Identify which cell holds the provided text, then report its [X, Y] central coordinate. 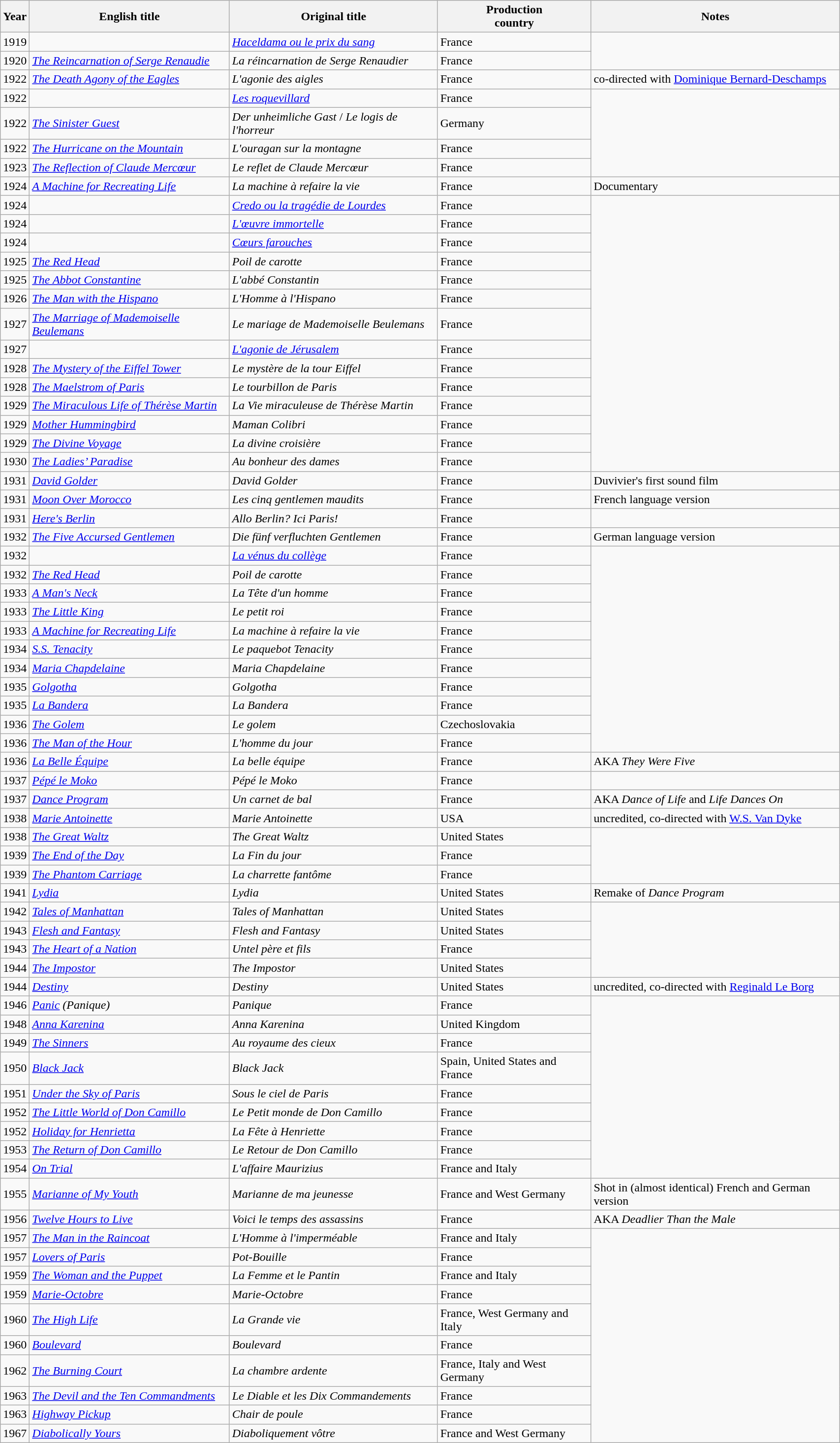
La Belle Équipe [129, 762]
The Reflection of Claude Mercœur [129, 167]
AKA They Were Five [716, 762]
La chambre ardente [334, 1371]
Here's Berlin [129, 518]
Allo Berlin? Ici Paris! [334, 518]
Spain, United States and France [514, 1068]
La Grande vie [334, 1319]
The Death Agony of the Eagles [129, 79]
1942 [15, 912]
1923 [15, 167]
Original title [334, 17]
The Reincarnation of Serge Renaudie [129, 61]
Productioncountry [514, 17]
1967 [15, 1433]
Marianne de ma jeunesse [334, 1193]
On Trial [129, 1168]
Le golem [334, 724]
A Man's Neck [129, 593]
La belle équipe [334, 762]
The Man with the Hispano [129, 299]
Le petit roi [334, 612]
The Man in the Raincoat [129, 1238]
Year [15, 17]
AKA Dance of Life and Life Dances On [716, 799]
Der unheimliche Gast / Le logis de l'horreur [334, 123]
1946 [15, 1005]
The Burning Court [129, 1371]
German language version [716, 537]
The Divine Voyage [129, 443]
Die fünf verfluchten Gentlemen [334, 537]
The Mystery of the Eiffel Tower [129, 368]
Cœurs farouches [334, 242]
The Maelstrom of Paris [129, 387]
1949 [15, 1043]
Haceldama ou le prix du sang [334, 42]
The Phantom Carriage [129, 874]
Diabolically Yours [129, 1433]
Voici le temps des assassins [334, 1219]
Le Retour de Don Camillo [334, 1150]
1948 [15, 1024]
The Golem [129, 724]
The Devil and the Ten Commandments [129, 1396]
1954 [15, 1168]
The High Life [129, 1319]
1956 [15, 1219]
1953 [15, 1150]
Dance Program [129, 799]
Pot-Bouille [334, 1257]
L'Homme à l'imperméable [334, 1238]
Remake of Dance Program [716, 893]
L'affaire Maurizius [334, 1168]
1926 [15, 299]
Le reflet de Claude Mercœur [334, 167]
The Hurricane on the Mountain [129, 149]
1930 [15, 462]
Untel père et fils [334, 949]
Le paquebot Tenacity [334, 649]
The Return of Don Camillo [129, 1150]
Shot in (almost identical) French and German version [716, 1193]
The Man of the Hour [129, 743]
Duvivier's first sound film [716, 481]
AKA Deadlier Than the Male [716, 1219]
The Little King [129, 612]
Les roquevillard [334, 98]
Under the Sky of Paris [129, 1093]
French language version [716, 499]
L'agonie de Jérusalem [334, 350]
uncredited, co-directed with W.S. Van Dyke [716, 818]
L'ouragan sur la montagne [334, 149]
Le Petit monde de Don Camillo [334, 1112]
Germany [514, 123]
Un carnet de bal [334, 799]
United Kingdom [514, 1024]
France, Italy and West Germany [514, 1371]
Highway Pickup [129, 1414]
The Heart of a Nation [129, 949]
The Little World of Don Camillo [129, 1112]
Mother Hummingbird [129, 424]
Moon Over Morocco [129, 499]
1919 [15, 42]
co-directed with Dominique Bernard-Deschamps [716, 79]
Chair de poule [334, 1414]
L'œuvre immortelle [334, 224]
Le tourbillon de Paris [334, 387]
La Tête d'un homme [334, 593]
Holiday for Henrietta [129, 1131]
Diaboliquement vôtre [334, 1433]
Le Diable et les Dix Commandements [334, 1396]
1955 [15, 1193]
1962 [15, 1371]
Credo ou la tragédie de Lourdes [334, 205]
Panic (Panique) [129, 1005]
Notes [716, 17]
La Vie miraculeuse de Thérèse Martin [334, 406]
1951 [15, 1093]
L'Homme à l'Hispano [334, 299]
Les cinq gentlemen maudits [334, 499]
Au bonheur des dames [334, 462]
The Abbot Constantine [129, 280]
Au royaume des cieux [334, 1043]
L'abbé Constantin [334, 280]
Le mariage de Mademoiselle Beulemans [334, 324]
La divine croisière [334, 443]
Marianne of My Youth [129, 1193]
France, West Germany and Italy [514, 1319]
Czechoslovakia [514, 724]
The Sinners [129, 1043]
La Femme et le Pantin [334, 1276]
Twelve Hours to Live [129, 1219]
La Fête à Henriette [334, 1131]
Lovers of Paris [129, 1257]
L'homme du jour [334, 743]
Maman Colibri [334, 424]
L'agonie des aigles [334, 79]
English title [129, 17]
uncredited, co-directed with Reginald Le Borg [716, 987]
Sous le ciel de Paris [334, 1093]
1941 [15, 893]
S.S. Tenacity [129, 649]
The End of the Day [129, 855]
La vénus du collège [334, 555]
La Fin du jour [334, 855]
La réincarnation de Serge Renaudier [334, 61]
1950 [15, 1068]
The Woman and the Puppet [129, 1276]
The Five Accursed Gentlemen [129, 537]
Le mystère de la tour Eiffel [334, 368]
La charrette fantôme [334, 874]
Panique [334, 1005]
The Ladies’ Paradise [129, 462]
USA [514, 818]
The Miraculous Life of Thérèse Martin [129, 406]
Documentary [716, 186]
The Marriage of Mademoiselle Beulemans [129, 324]
The Sinister Guest [129, 123]
1920 [15, 61]
